Locate the cell with the specified text and output its [X, Y] center coordinate. 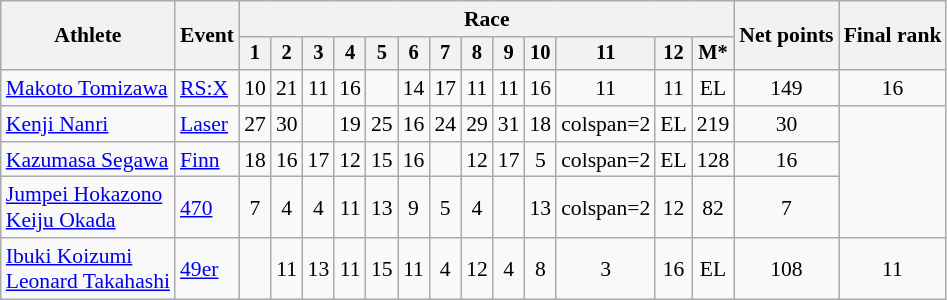
Athlete [88, 36]
Finn [207, 160]
49er [207, 268]
RS:X [207, 88]
128 [714, 160]
1 [255, 54]
2 [287, 54]
Net points [786, 36]
219 [714, 124]
149 [786, 88]
Ibuki KoizumiLeonard Takahashi [88, 268]
Race [486, 19]
31 [509, 124]
29 [477, 124]
25 [382, 124]
M* [714, 54]
Kenji Nanri [88, 124]
Makoto Tomizawa [88, 88]
19 [350, 124]
Kazumasa Segawa [88, 160]
Laser [207, 124]
14 [414, 88]
Event [207, 36]
82 [714, 208]
21 [287, 88]
Jumpei HokazonoKeiju Okada [88, 208]
470 [207, 208]
108 [786, 268]
24 [445, 124]
27 [255, 124]
Final rank [893, 36]
6 [414, 54]
